Return the [X, Y] coordinate for the center point of the cell that contains the specified text.  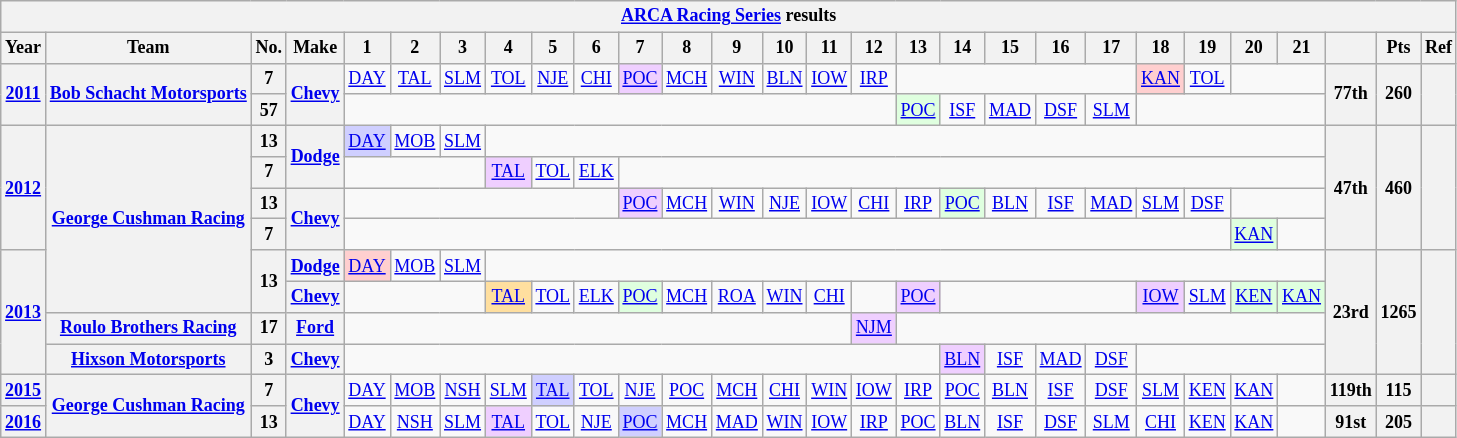
2015 [24, 390]
No. [268, 48]
Make [315, 48]
11 [830, 48]
8 [687, 48]
91st [1350, 422]
1265 [1398, 312]
Team [148, 48]
10 [784, 48]
18 [1161, 48]
23rd [1350, 312]
57 [268, 110]
15 [1010, 48]
NJM [874, 328]
2013 [24, 312]
9 [736, 48]
115 [1398, 390]
14 [962, 48]
260 [1398, 94]
ARCA Racing Series results [729, 16]
2016 [24, 422]
Year [24, 48]
21 [1302, 48]
2012 [24, 188]
47th [1350, 188]
205 [1398, 422]
2011 [24, 94]
16 [1060, 48]
Hixson Motorsports [148, 360]
Ford [315, 328]
1 [367, 48]
Ref [1439, 48]
12 [874, 48]
Roulo Brothers Racing [148, 328]
ROA [736, 296]
Bob Schacht Motorsports [148, 94]
460 [1398, 188]
Pts [1398, 48]
5 [552, 48]
20 [1254, 48]
19 [1207, 48]
2 [415, 48]
6 [596, 48]
119th [1350, 390]
4 [508, 48]
77th [1350, 94]
